Search for the cell housing the specified text and yield its [x, y] center coordinate. 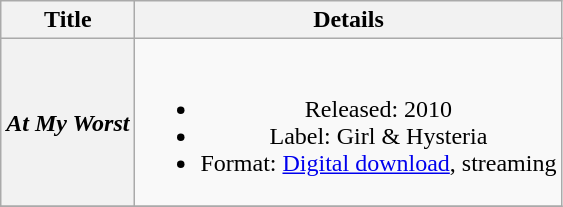
Details [348, 20]
Released: 2010Label: Girl & HysteriaFormat: Digital download, streaming [348, 122]
Title [68, 20]
At My Worst [68, 122]
